For the text-containing cell, return its midpoint in (x, y) coordinate format. 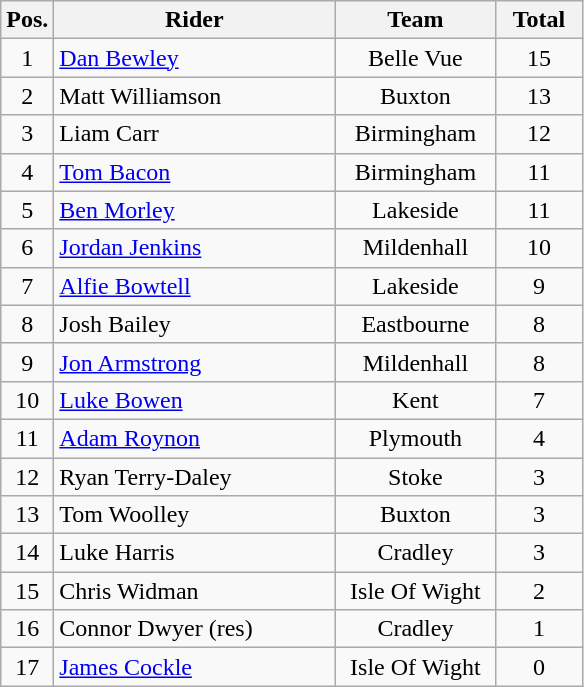
James Cockle (194, 667)
Connor Dwyer (res) (194, 629)
Liam Carr (194, 134)
Jordan Jenkins (194, 248)
Adam Roynon (194, 438)
14 (28, 553)
Belle Vue (416, 58)
Josh Bailey (194, 324)
16 (28, 629)
Pos. (28, 20)
Rider (194, 20)
Tom Bacon (194, 172)
Jon Armstrong (194, 362)
Kent (416, 400)
Luke Harris (194, 553)
Luke Bowen (194, 400)
5 (28, 210)
Team (416, 20)
Total (539, 20)
Matt Williamson (194, 96)
Chris Widman (194, 591)
Stoke (416, 477)
17 (28, 667)
Plymouth (416, 438)
Eastbourne (416, 324)
Tom Woolley (194, 515)
6 (28, 248)
Ryan Terry-Daley (194, 477)
0 (539, 667)
Alfie Bowtell (194, 286)
Dan Bewley (194, 58)
Ben Morley (194, 210)
